Scan for the cell matching the given text and deliver its [x, y] coordinate at center. 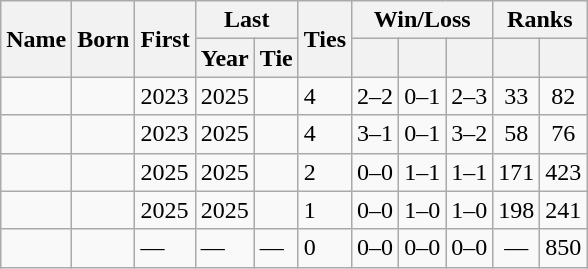
Name [36, 39]
3–2 [470, 134]
Win/Loss [422, 20]
2–2 [376, 96]
2–3 [470, 96]
76 [564, 134]
0 [324, 248]
1 [324, 210]
82 [564, 96]
3–1 [376, 134]
First [165, 39]
Ranks [540, 20]
58 [516, 134]
Year [224, 58]
198 [516, 210]
423 [564, 172]
2 [324, 172]
Born [104, 39]
850 [564, 248]
Ties [324, 39]
171 [516, 172]
33 [516, 96]
241 [564, 210]
Tie [276, 58]
Last [246, 20]
